Find where the given text appears and provide that cell's center as (X, Y) coordinate. 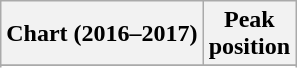
Chart (2016–2017) (102, 34)
Peakposition (249, 34)
